Provide the (X, Y) coordinate of the cell's center where the given text is located.  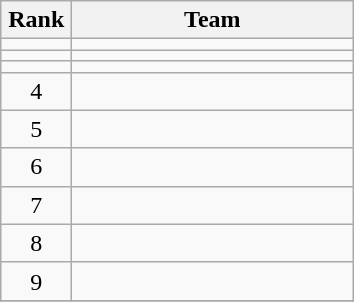
7 (36, 205)
6 (36, 167)
4 (36, 91)
9 (36, 281)
5 (36, 129)
8 (36, 243)
Team (212, 20)
Rank (36, 20)
